From the cell containing the given text, extract its center point as (X, Y) coordinate. 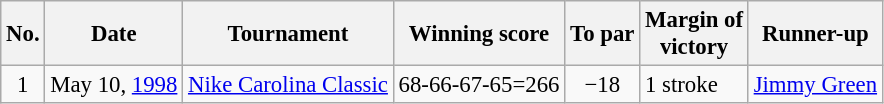
May 10, 1998 (114, 85)
Tournament (288, 34)
To par (602, 34)
1 (23, 85)
1 stroke (694, 85)
Date (114, 34)
No. (23, 34)
Winning score (479, 34)
Margin ofvictory (694, 34)
Jimmy Green (815, 85)
Runner-up (815, 34)
68-66-67-65=266 (479, 85)
−18 (602, 85)
Nike Carolina Classic (288, 85)
